Locate the cell with the specified text and output its [x, y] center coordinate. 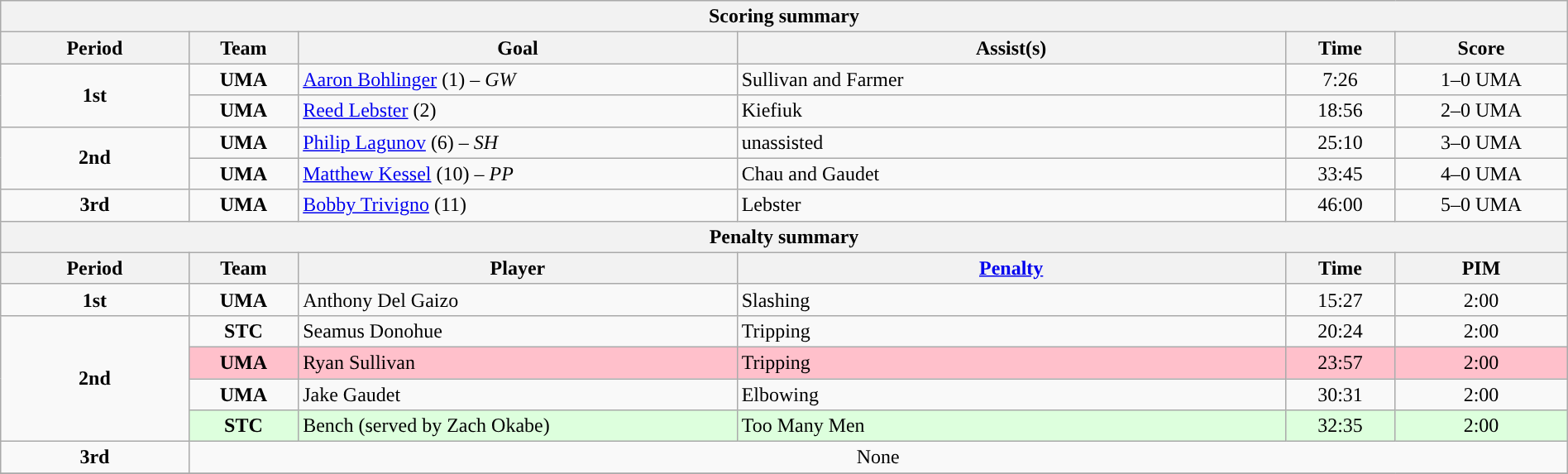
unassisted [1011, 142]
PIM [1481, 268]
None [878, 457]
2–0 UMA [1481, 111]
Player [518, 268]
Aaron Bohlinger (1) – GW [518, 79]
Philip Lagunov (6) – SH [518, 142]
23:57 [1340, 362]
Anthony Del Gaizo [518, 299]
32:35 [1340, 426]
1–0 UMA [1481, 79]
33:45 [1340, 174]
3–0 UMA [1481, 142]
Matthew Kessel (10) – PP [518, 174]
Score [1481, 48]
46:00 [1340, 205]
30:31 [1340, 395]
Penalty [1011, 268]
Sullivan and Farmer [1011, 79]
Bench (served by Zach Okabe) [518, 426]
Chau and Gaudet [1011, 174]
Kiefiuk [1011, 111]
Ryan Sullivan [518, 362]
Seamus Donohue [518, 331]
20:24 [1340, 331]
15:27 [1340, 299]
Jake Gaudet [518, 395]
25:10 [1340, 142]
Too Many Men [1011, 426]
5–0 UMA [1481, 205]
Goal [518, 48]
Bobby Trivigno (11) [518, 205]
Lebster [1011, 205]
Elbowing [1011, 395]
4–0 UMA [1481, 174]
Scoring summary [784, 17]
Assist(s) [1011, 48]
7:26 [1340, 79]
18:56 [1340, 111]
Slashing [1011, 299]
Reed Lebster (2) [518, 111]
Penalty summary [784, 237]
